Detect which cell encompasses the target text, then output its [X, Y] center coordinate. 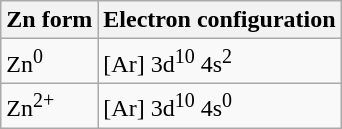
[Ar] 3d10 4s2 [220, 62]
Zn form [50, 20]
Zn2+ [50, 106]
Zn0 [50, 62]
Electron configuration [220, 20]
[Ar] 3d10 4s0 [220, 106]
